Find where the given text appears and provide that cell's center as [x, y] coordinate. 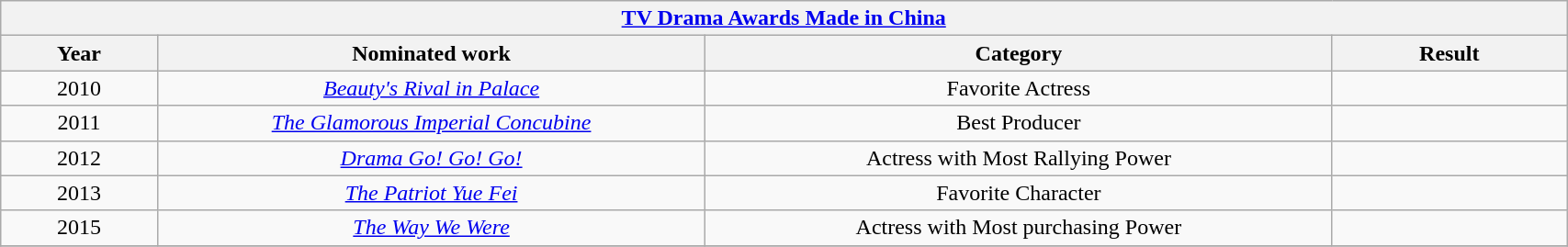
The Patriot Yue Fei [432, 193]
Actress with Most purchasing Power [1019, 228]
Result [1450, 53]
The Way We Were [432, 228]
2015 [79, 228]
The Glamorous Imperial Concubine [432, 123]
Category [1019, 53]
2011 [79, 123]
Beauty's Rival in Palace [432, 88]
Favorite Character [1019, 193]
2013 [79, 193]
Drama Go! Go! Go! [432, 158]
Best Producer [1019, 123]
TV Drama Awards Made in China [784, 18]
Year [79, 53]
Actress with Most Rallying Power [1019, 158]
2012 [79, 158]
Favorite Actress [1019, 88]
2010 [79, 88]
Nominated work [432, 53]
